For the text-containing cell, return its midpoint in (x, y) coordinate format. 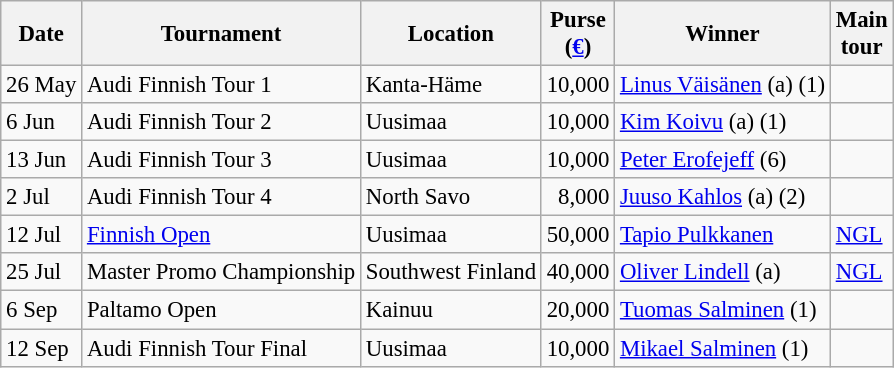
Audi Finnish Tour 3 (222, 160)
Winner (723, 34)
Purse(€) (578, 34)
Paltamo Open (222, 310)
Kainuu (450, 310)
Kim Koivu (a) (1) (723, 122)
Tuomas Salminen (1) (723, 310)
Audi Finnish Tour 1 (222, 85)
Date (42, 34)
Audi Finnish Tour 4 (222, 197)
50,000 (578, 235)
Tournament (222, 34)
Mikael Salminen (1) (723, 348)
Southwest Finland (450, 273)
Kanta-Häme (450, 85)
12 Sep (42, 348)
Tapio Pulkkanen (723, 235)
2 Jul (42, 197)
North Savo (450, 197)
Audi Finnish Tour 2 (222, 122)
Master Promo Championship (222, 273)
Maintour (862, 34)
Peter Erofejeff (6) (723, 160)
13 Jun (42, 160)
6 Sep (42, 310)
12 Jul (42, 235)
26 May (42, 85)
Finnish Open (222, 235)
20,000 (578, 310)
Oliver Lindell (a) (723, 273)
40,000 (578, 273)
6 Jun (42, 122)
Juuso Kahlos (a) (2) (723, 197)
25 Jul (42, 273)
Location (450, 34)
8,000 (578, 197)
Audi Finnish Tour Final (222, 348)
Linus Väisänen (a) (1) (723, 85)
